Determine the [x, y] coordinate at the center of the cell enclosing the given text.  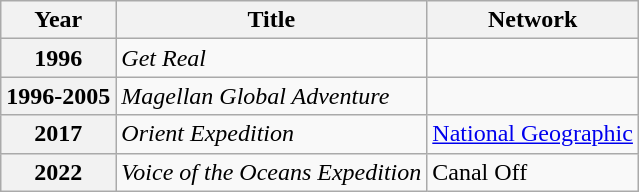
Title [272, 20]
1996-2005 [58, 96]
1996 [58, 58]
Voice of the Oceans Expedition [272, 172]
Orient Expedition [272, 134]
2022 [58, 172]
Canal Off [533, 172]
Network [533, 20]
2017 [58, 134]
National Geographic [533, 134]
Year [58, 20]
Get Real [272, 58]
Magellan Global Adventure [272, 96]
